From the cell containing the given text, extract its center point as (x, y) coordinate. 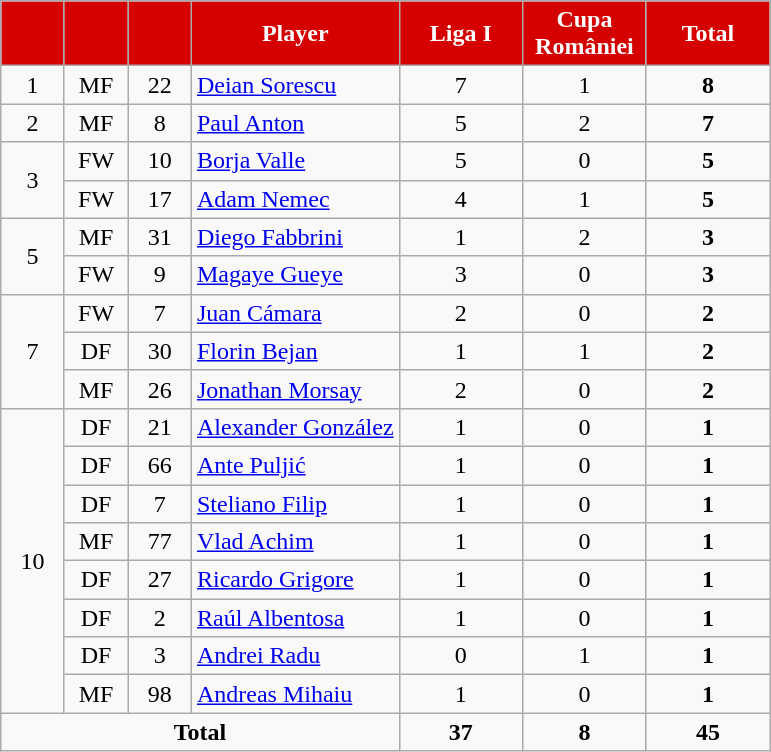
22 (160, 85)
Borja Valle (295, 161)
Andreas Mihaiu (295, 694)
45 (708, 732)
Jonathan Morsay (295, 389)
31 (160, 237)
77 (160, 542)
Magaye Gueye (295, 275)
Paul Anton (295, 123)
37 (461, 732)
Juan Cámara (295, 313)
Florin Bejan (295, 351)
Liga I (461, 34)
Andrei Radu (295, 656)
Diego Fabbrini (295, 237)
Cupa României (585, 34)
98 (160, 694)
Vlad Achim (295, 542)
Ante Puljić (295, 465)
27 (160, 580)
Alexander González (295, 427)
Deian Sorescu (295, 85)
21 (160, 427)
Player (295, 34)
Steliano Filip (295, 503)
17 (160, 199)
26 (160, 389)
9 (160, 275)
30 (160, 351)
Adam Nemec (295, 199)
4 (461, 199)
Raúl Albentosa (295, 618)
66 (160, 465)
Ricardo Grigore (295, 580)
